Pinpoint the cell where the given text exists, returning its [X, Y] midpoint coordinate. 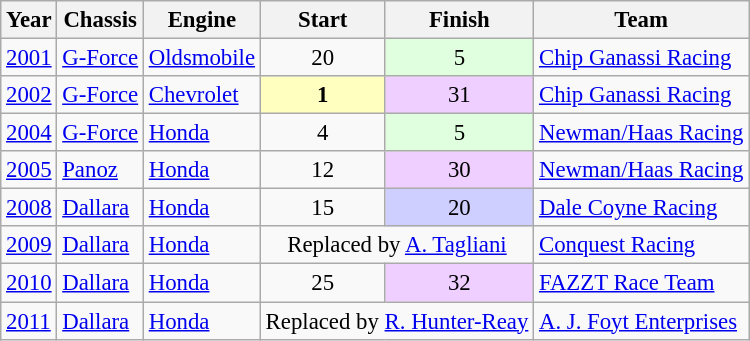
Team [642, 20]
2010 [29, 283]
12 [322, 170]
2005 [29, 170]
30 [460, 170]
A. J. Foyt Enterprises [642, 321]
2009 [29, 245]
2001 [29, 58]
31 [460, 95]
1 [322, 95]
2004 [29, 133]
Engine [202, 20]
Conquest Racing [642, 245]
2011 [29, 321]
Chevrolet [202, 95]
Oldsmobile [202, 58]
2002 [29, 95]
32 [460, 283]
Dale Coyne Racing [642, 208]
Finish [460, 20]
Year [29, 20]
FAZZT Race Team [642, 283]
Replaced by A. Tagliani [396, 245]
Replaced by R. Hunter-Reay [396, 321]
4 [322, 133]
Panoz [100, 170]
Chassis [100, 20]
2008 [29, 208]
25 [322, 283]
15 [322, 208]
Start [322, 20]
